Identify which cell holds the provided text, then report its (X, Y) central coordinate. 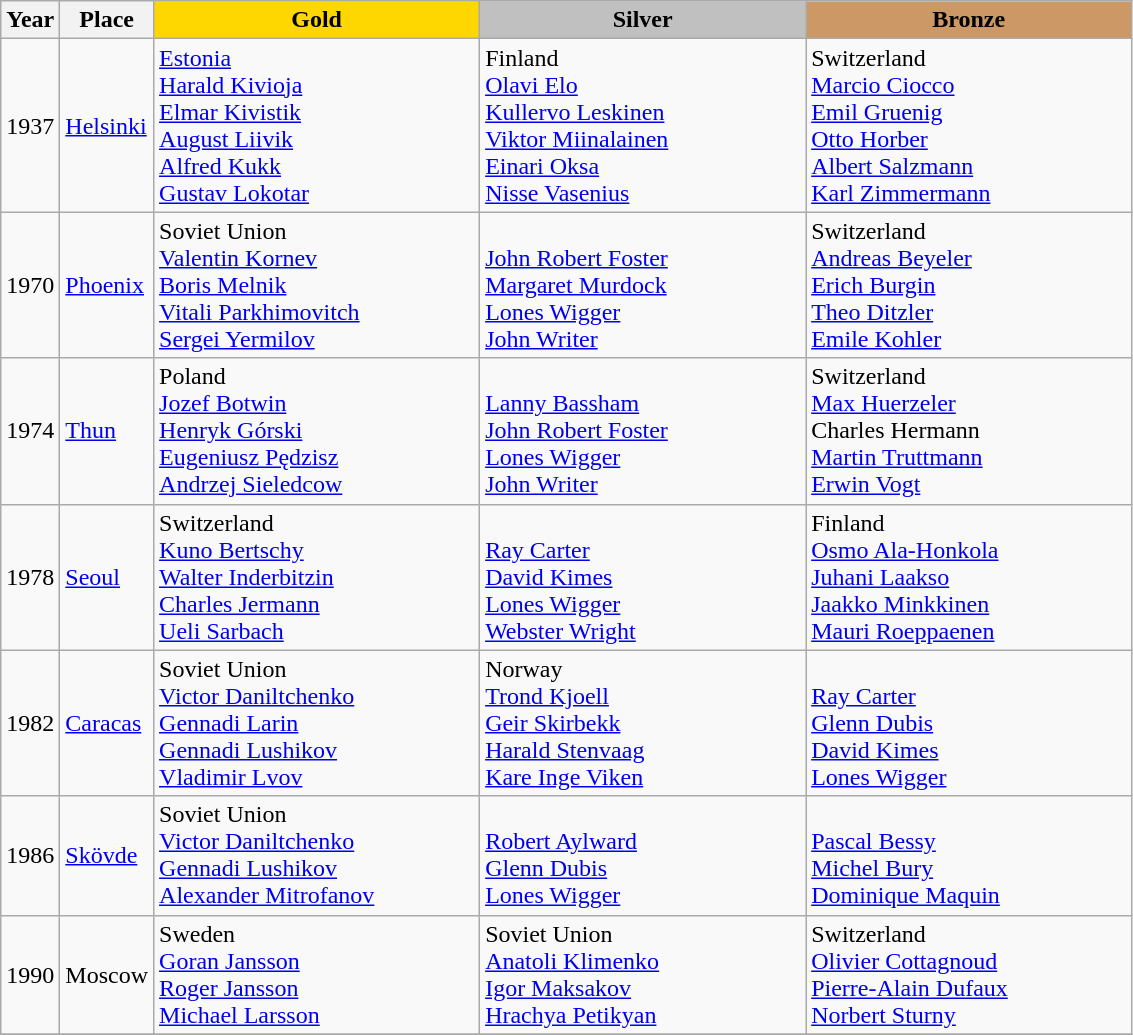
Place (107, 20)
EstoniaHarald KiviojaElmar KivistikAugust LiivikAlfred KukkGustav Lokotar (317, 126)
SwedenGoran JanssonRoger JanssonMichael Larsson (317, 974)
1974 (30, 431)
Seoul (107, 577)
1986 (30, 856)
SwitzerlandMarcio CioccoEmil GruenigOtto HorberAlbert SalzmannKarl Zimmermann (969, 126)
Bronze (969, 20)
SwitzerlandOlivier CottagnoudPierre-Alain DufauxNorbert Sturny (969, 974)
Pascal BessyMichel BuryDominique Maquin (969, 856)
Moscow (107, 974)
NorwayTrond KjoellGeir SkirbekkHarald StenvaagKare Inge Viken (643, 723)
Lanny BasshamJohn Robert FosterLones WiggerJohn Writer (643, 431)
John Robert FosterMargaret MurdockLones WiggerJohn Writer (643, 285)
Soviet UnionVictor DaniltchenkoGennadi LarinGennadi LushikovVladimir Lvov (317, 723)
Skövde (107, 856)
Thun (107, 431)
SwitzerlandMax HuerzelerCharles HermannMartin TruttmannErwin Vogt (969, 431)
SwitzerlandKuno BertschyWalter InderbitzinCharles JermannUeli Sarbach (317, 577)
FinlandOsmo Ala-HonkolaJuhani LaaksoJaakko MinkkinenMauri Roeppaenen (969, 577)
Ray CarterGlenn DubisDavid KimesLones Wigger (969, 723)
Ray CarterDavid KimesLones WiggerWebster Wright (643, 577)
Silver (643, 20)
Soviet UnionVictor DaniltchenkoGennadi LushikovAlexander Mitrofanov (317, 856)
1982 (30, 723)
Year (30, 20)
Soviet UnionValentin KornevBoris MelnikVitali ParkhimovitchSergei Yermilov (317, 285)
PolandJozef BotwinHenryk GórskiEugeniusz PędziszAndrzej Sieledcow (317, 431)
1990 (30, 974)
Robert AylwardGlenn DubisLones Wigger (643, 856)
1937 (30, 126)
Helsinki (107, 126)
SwitzerlandAndreas BeyelerErich BurginTheo DitzlerEmile Kohler (969, 285)
Gold (317, 20)
FinlandOlavi EloKullervo LeskinenViktor MiinalainenEinari OksaNisse Vasenius (643, 126)
Phoenix (107, 285)
Caracas (107, 723)
1978 (30, 577)
1970 (30, 285)
Soviet UnionAnatoli KlimenkoIgor MaksakovHrachya Petikyan (643, 974)
